Identify which cell holds the provided text, then report its [x, y] central coordinate. 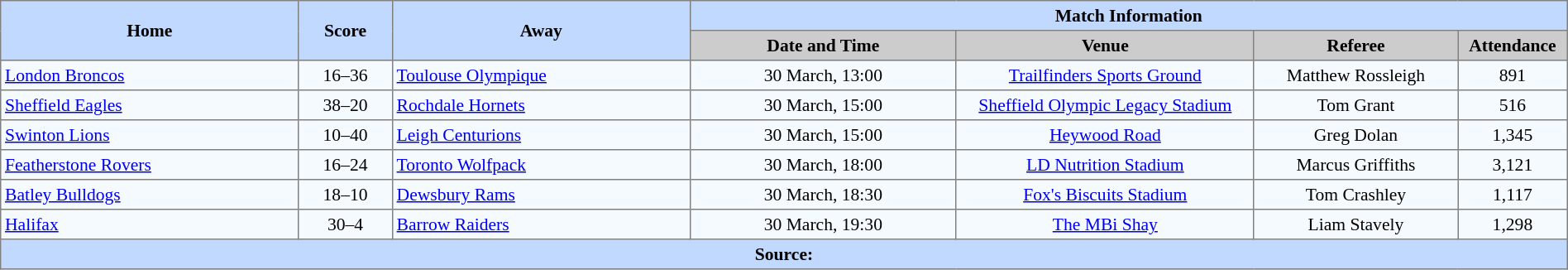
Source: [784, 254]
Sheffield Olympic Legacy Stadium [1105, 105]
10–40 [346, 135]
Referee [1355, 46]
16–36 [346, 75]
Fox's Biscuits Stadium [1105, 195]
Marcus Griffiths [1355, 165]
30 March, 13:00 [823, 75]
Greg Dolan [1355, 135]
Toronto Wolfpack [541, 165]
Venue [1105, 46]
30–4 [346, 224]
Tom Crashley [1355, 195]
Date and Time [823, 46]
London Broncos [150, 75]
Batley Bulldogs [150, 195]
Away [541, 31]
Home [150, 31]
Featherstone Rovers [150, 165]
The MBi Shay [1105, 224]
Swinton Lions [150, 135]
Halifax [150, 224]
Sheffield Eagles [150, 105]
Rochdale Hornets [541, 105]
38–20 [346, 105]
1,117 [1513, 195]
18–10 [346, 195]
Match Information [1128, 16]
Heywood Road [1105, 135]
30 March, 18:30 [823, 195]
891 [1513, 75]
Liam Stavely [1355, 224]
Dewsbury Rams [541, 195]
LD Nutrition Stadium [1105, 165]
516 [1513, 105]
16–24 [346, 165]
3,121 [1513, 165]
1,298 [1513, 224]
Tom Grant [1355, 105]
30 March, 19:30 [823, 224]
1,345 [1513, 135]
Trailfinders Sports Ground [1105, 75]
Score [346, 31]
Barrow Raiders [541, 224]
Attendance [1513, 46]
Leigh Centurions [541, 135]
30 March, 18:00 [823, 165]
Toulouse Olympique [541, 75]
Matthew Rossleigh [1355, 75]
